Return the [x, y] coordinate for the center point of the cell that contains the specified text.  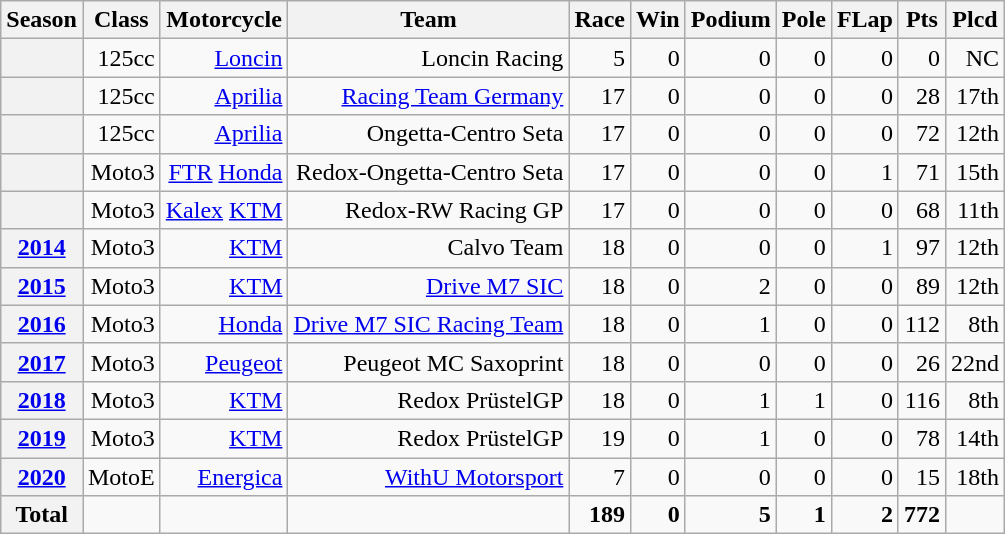
Loncin [224, 58]
11th [974, 210]
22nd [974, 362]
2017 [42, 362]
2014 [42, 248]
Ongetta-Centro Seta [428, 134]
Honda [224, 324]
Loncin Racing [428, 58]
Racing Team Germany [428, 96]
71 [922, 172]
112 [922, 324]
Total [42, 515]
Kalex KTM [224, 210]
97 [922, 248]
15 [922, 477]
18th [974, 477]
Redox-Ongetta-Centro Seta [428, 172]
7 [600, 477]
Team [428, 20]
Pts [922, 20]
Season [42, 20]
15th [974, 172]
14th [974, 438]
Energica [224, 477]
Race [600, 20]
Motorcycle [224, 20]
Peugeot MC Saxoprint [428, 362]
78 [922, 438]
2015 [42, 286]
189 [600, 515]
28 [922, 96]
Drive M7 SIC [428, 286]
Drive M7 SIC Racing Team [428, 324]
Calvo Team [428, 248]
Plcd [974, 20]
26 [922, 362]
19 [600, 438]
17th [974, 96]
2018 [42, 400]
Peugeot [224, 362]
2016 [42, 324]
FLap [864, 20]
NC [974, 58]
Pole [804, 20]
772 [922, 515]
Podium [730, 20]
2019 [42, 438]
Class [121, 20]
Redox-RW Racing GP [428, 210]
68 [922, 210]
WithU Motorsport [428, 477]
116 [922, 400]
FTR Honda [224, 172]
72 [922, 134]
Win [658, 20]
2020 [42, 477]
89 [922, 286]
MotoE [121, 477]
